Detect which cell encompasses the target text, then output its [x, y] center coordinate. 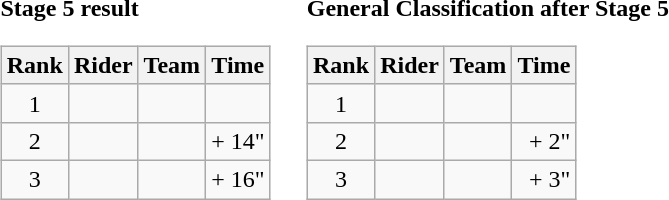
+ 3" [544, 179]
+ 14" [238, 141]
+ 16" [238, 179]
+ 2" [544, 141]
